Capture the cell that displays the provided text and extract its (X, Y) central coordinate. 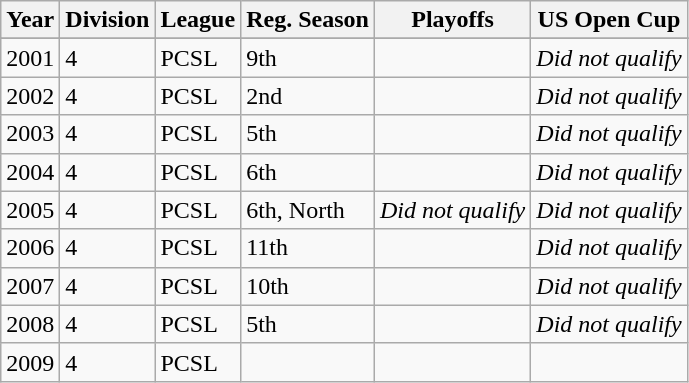
Reg. Season (308, 20)
League (198, 20)
2002 (30, 96)
2005 (30, 210)
2009 (30, 362)
2006 (30, 248)
9th (308, 58)
Playoffs (452, 20)
2003 (30, 134)
6th (308, 172)
6th, North (308, 210)
2008 (30, 324)
Division (108, 20)
10th (308, 286)
Year (30, 20)
2nd (308, 96)
11th (308, 248)
2004 (30, 172)
2001 (30, 58)
US Open Cup (609, 20)
2007 (30, 286)
